Determine the [x, y] coordinate at the center of the cell enclosing the given text.  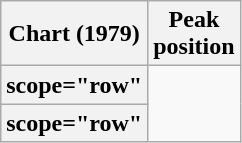
Chart (1979) [74, 34]
Peakposition [194, 34]
